Pinpoint the cell where the given text exists, returning its (x, y) midpoint coordinate. 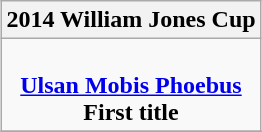
Ulsan Mobis Phoebus First title (131, 85)
2014 William Jones Cup (131, 20)
